Detect which cell encompasses the target text, then output its [x, y] center coordinate. 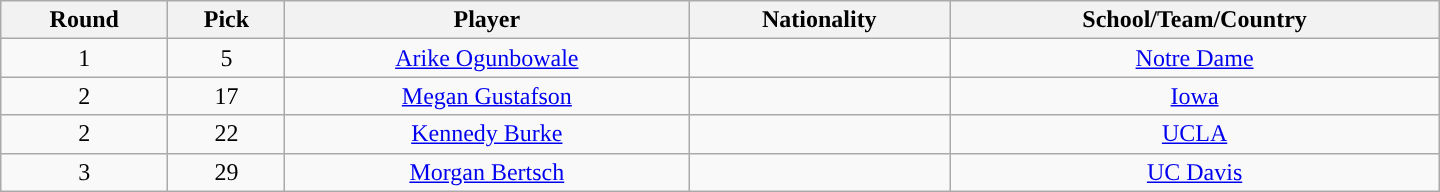
Megan Gustafson [487, 96]
3 [84, 172]
29 [226, 172]
5 [226, 58]
Morgan Bertsch [487, 172]
UC Davis [1194, 172]
Arike Ogunbowale [487, 58]
Round [84, 20]
School/Team/Country [1194, 20]
Nationality [820, 20]
Player [487, 20]
22 [226, 134]
1 [84, 58]
UCLA [1194, 134]
Iowa [1194, 96]
Pick [226, 20]
17 [226, 96]
Kennedy Burke [487, 134]
Notre Dame [1194, 58]
